Pinpoint the cell where the given text exists, returning its [X, Y] midpoint coordinate. 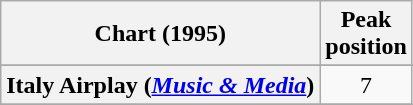
Italy Airplay (Music & Media) [160, 85]
Chart (1995) [160, 34]
7 [366, 85]
Peakposition [366, 34]
